Return the (x, y) coordinate for the center point of the cell that contains the specified text.  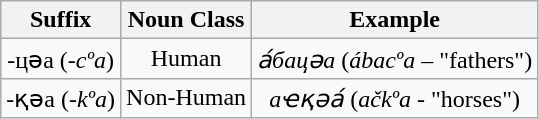
Noun Class (186, 20)
Suffix (61, 20)
Human (186, 59)
-цәа (-cºa) (61, 59)
аҽқәа́ (ačkºa - "horses") (395, 98)
а́бацәа (ábacºa – "fathers") (395, 59)
Example (395, 20)
Non-Human (186, 98)
-қәа (-kºa) (61, 98)
